From the cell containing the given text, extract its center point as [x, y] coordinate. 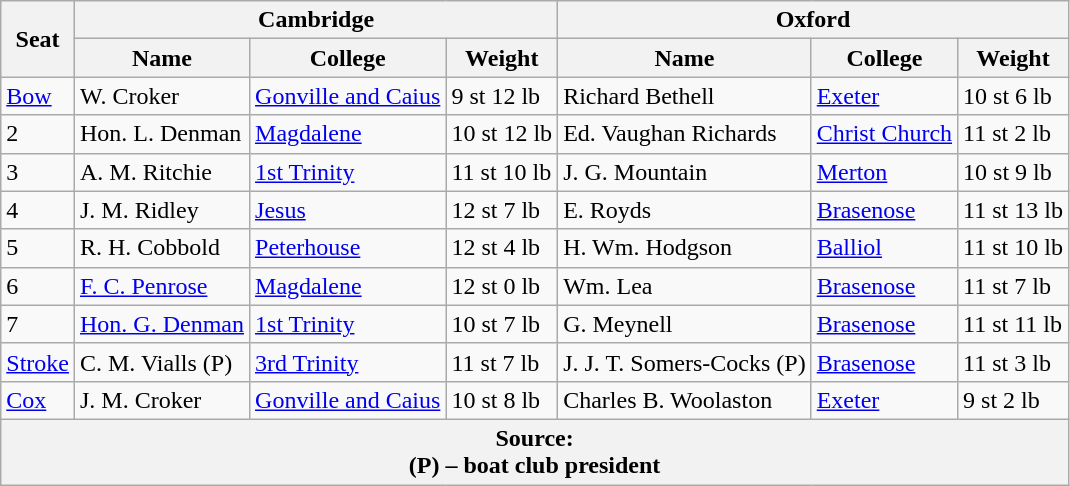
9 st 12 lb [502, 96]
6 [38, 286]
F. C. Penrose [162, 286]
11 st 2 lb [1014, 134]
Ed. Vaughan Richards [685, 134]
10 st 6 lb [1014, 96]
10 st 8 lb [502, 400]
5 [38, 248]
Stroke [38, 362]
12 st 7 lb [502, 210]
4 [38, 210]
12 st 4 lb [502, 248]
Merton [884, 172]
Cox [38, 400]
Oxford [814, 20]
Hon. G. Denman [162, 324]
W. Croker [162, 96]
Christ Church [884, 134]
Jesus [348, 210]
J. M. Croker [162, 400]
3 [38, 172]
C. M. Vialls (P) [162, 362]
Bow [38, 96]
11 st 13 lb [1014, 210]
Cambridge [316, 20]
J. J. T. Somers-Cocks (P) [685, 362]
12 st 0 lb [502, 286]
9 st 2 lb [1014, 400]
Hon. L. Denman [162, 134]
Charles B. Woolaston [685, 400]
R. H. Cobbold [162, 248]
Peterhouse [348, 248]
2 [38, 134]
7 [38, 324]
10 st 9 lb [1014, 172]
11 st 11 lb [1014, 324]
Richard Bethell [685, 96]
Balliol [884, 248]
J. G. Mountain [685, 172]
G. Meynell [685, 324]
11 st 3 lb [1014, 362]
Source:(P) – boat club president [535, 452]
10 st 12 lb [502, 134]
E. Royds [685, 210]
J. M. Ridley [162, 210]
10 st 7 lb [502, 324]
Wm. Lea [685, 286]
H. Wm. Hodgson [685, 248]
3rd Trinity [348, 362]
A. M. Ritchie [162, 172]
Seat [38, 39]
